Capture the cell that displays the provided text and extract its [x, y] central coordinate. 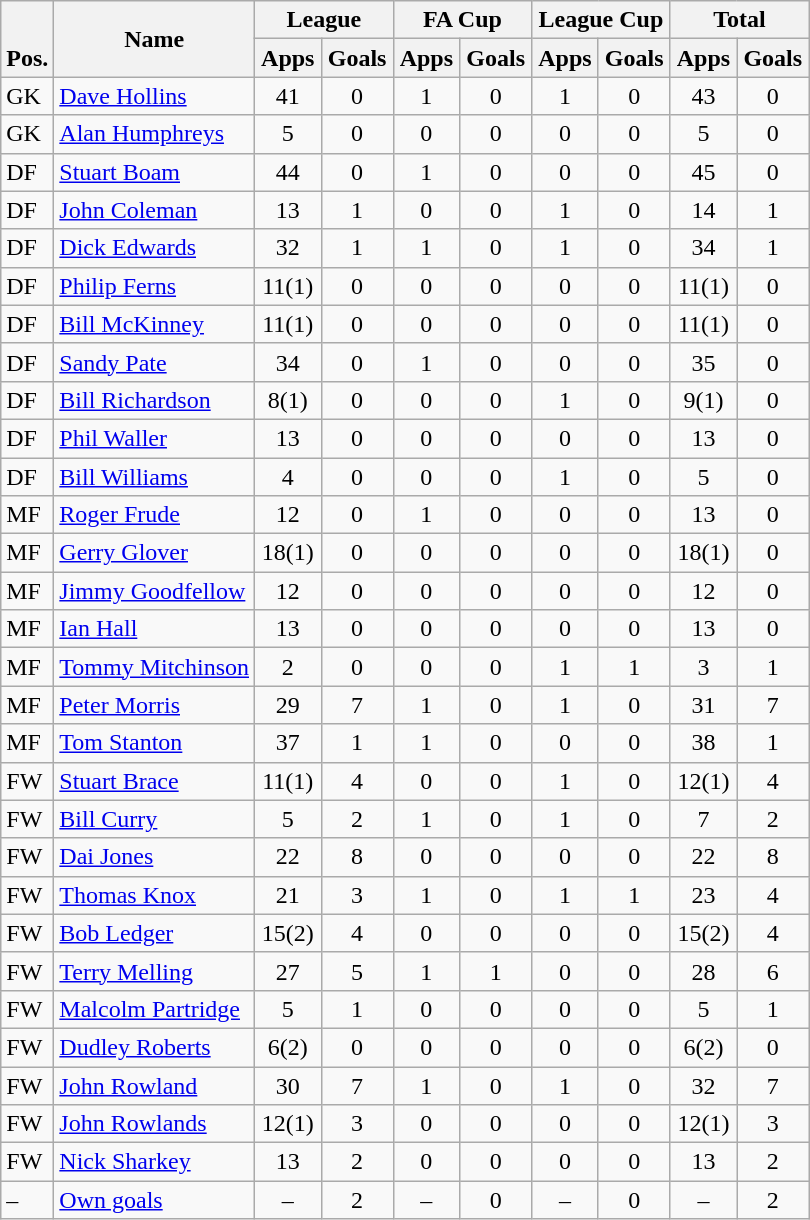
Bill Williams [154, 477]
35 [704, 362]
31 [704, 705]
Nick Sharkey [154, 1162]
14 [704, 210]
6 [773, 971]
Gerry Glover [154, 553]
43 [704, 96]
37 [288, 743]
Bill Curry [154, 819]
Bob Ledger [154, 933]
Terry Melling [154, 971]
Tommy Mitchinson [154, 667]
28 [704, 971]
John Rowlands [154, 1124]
Stuart Brace [154, 781]
Total [740, 20]
Thomas Knox [154, 895]
Malcolm Partridge [154, 1009]
Pos. [28, 39]
Phil Waller [154, 438]
Bill McKinney [154, 324]
League Cup [602, 20]
Jimmy Goodfellow [154, 591]
Own goals [154, 1200]
John Coleman [154, 210]
Dave Hollins [154, 96]
John Rowland [154, 1085]
23 [704, 895]
29 [288, 705]
Name [154, 39]
45 [704, 172]
27 [288, 971]
Dai Jones [154, 857]
30 [288, 1085]
41 [288, 96]
Bill Richardson [154, 400]
21 [288, 895]
38 [704, 743]
Ian Hall [154, 629]
Dudley Roberts [154, 1047]
Roger Frude [154, 515]
Stuart Boam [154, 172]
Dick Edwards [154, 248]
8(1) [288, 400]
Alan Humphreys [154, 134]
Philip Ferns [154, 286]
Peter Morris [154, 705]
Tom Stanton [154, 743]
Sandy Pate [154, 362]
League [324, 20]
9(1) [704, 400]
44 [288, 172]
FA Cup [462, 20]
